Output the (X, Y) coordinate of the center of the cell containing the given text.  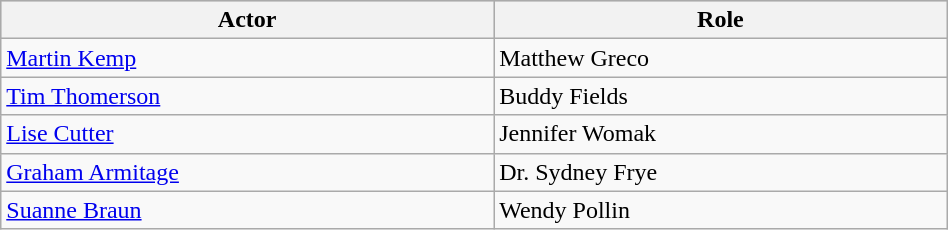
Tim Thomerson (248, 96)
Martin Kemp (248, 58)
Buddy Fields (721, 96)
Matthew Greco (721, 58)
Wendy Pollin (721, 210)
Role (721, 20)
Lise Cutter (248, 134)
Suanne Braun (248, 210)
Actor (248, 20)
Dr. Sydney Frye (721, 172)
Graham Armitage (248, 172)
Jennifer Womak (721, 134)
